Provide the (x, y) coordinate of the cell's center where the given text is located.  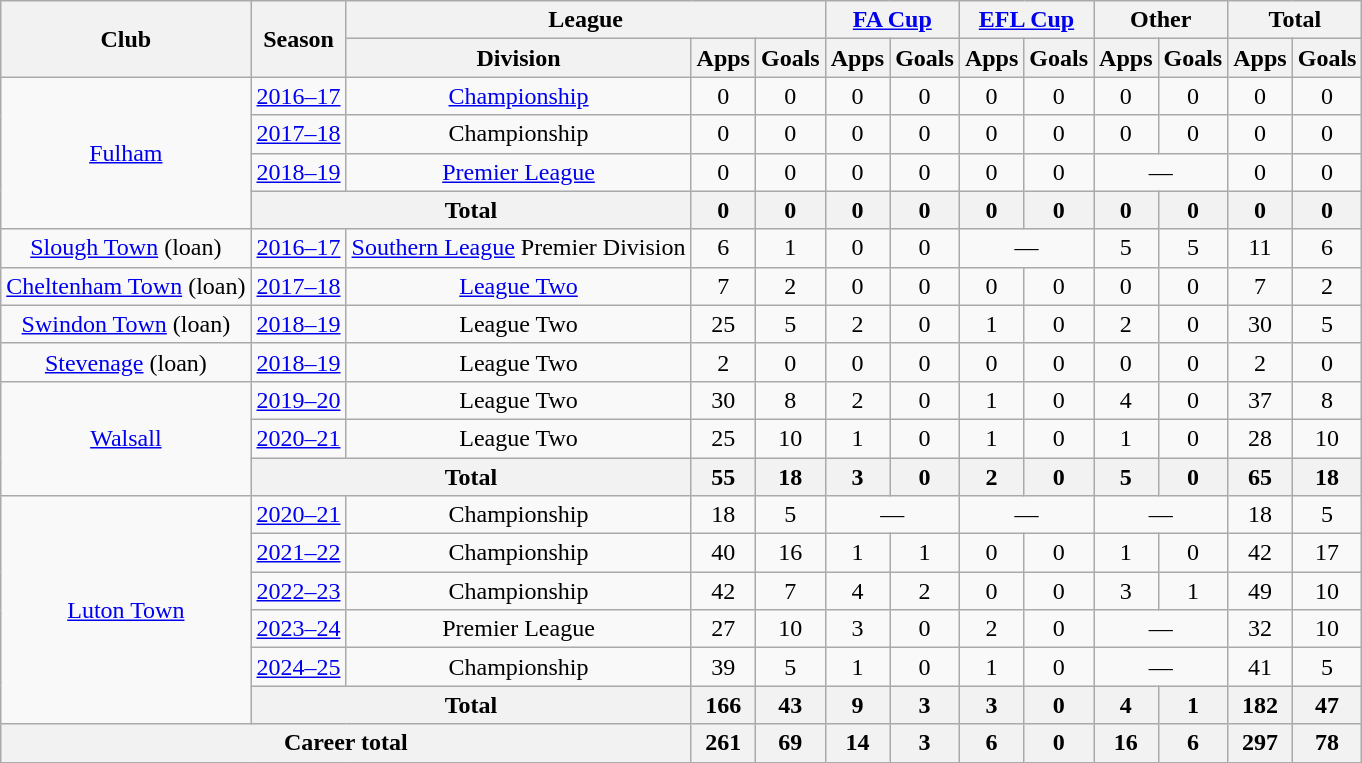
78 (1327, 743)
297 (1260, 743)
Cheltenham Town (loan) (126, 286)
39 (723, 667)
27 (723, 629)
2019–20 (298, 400)
Division (518, 58)
Stevenage (loan) (126, 362)
Other (1161, 20)
182 (1260, 705)
Swindon Town (loan) (126, 324)
47 (1327, 705)
14 (857, 743)
Walsall (126, 438)
FA Cup (892, 20)
49 (1260, 591)
Fulham (126, 153)
65 (1260, 477)
41 (1260, 667)
37 (1260, 400)
28 (1260, 438)
2023–24 (298, 629)
Season (298, 39)
EFL Cup (1026, 20)
9 (857, 705)
League (586, 20)
55 (723, 477)
40 (723, 553)
2021–22 (298, 553)
69 (790, 743)
2022–23 (298, 591)
Club (126, 39)
43 (790, 705)
11 (1260, 248)
Career total (346, 743)
Luton Town (126, 610)
32 (1260, 629)
Slough Town (loan) (126, 248)
166 (723, 705)
2024–25 (298, 667)
Southern League Premier Division (518, 248)
261 (723, 743)
17 (1327, 553)
